Determine the [x, y] coordinate at the center of the cell enclosing the given text.  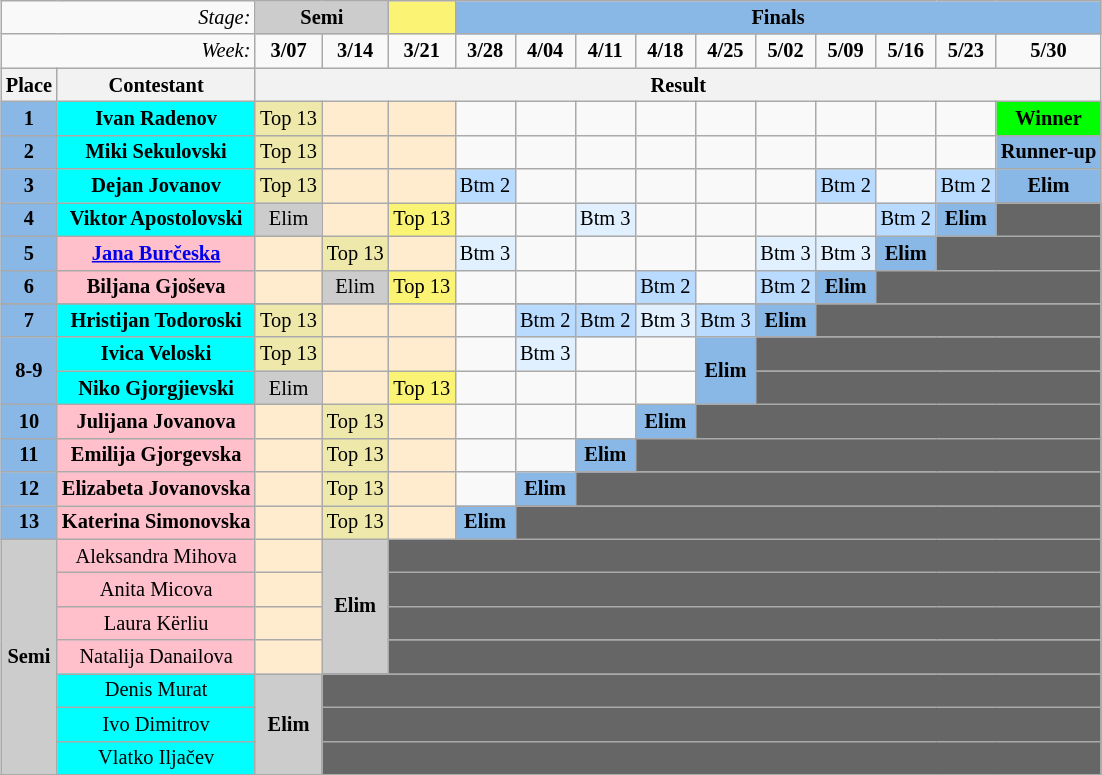
Week: [128, 51]
8-9 [29, 370]
Dejan Jovanov [156, 186]
7 [29, 320]
Jana Burčeska [156, 253]
13 [29, 522]
Result [678, 85]
12 [29, 489]
1 [29, 118]
Natalija Danailova [156, 657]
5/23 [966, 51]
5/30 [1048, 51]
10 [29, 421]
Aleksandra Mihova [156, 556]
5/09 [846, 51]
4/18 [665, 51]
Emilija Gjorgevska [156, 455]
4/04 [545, 51]
2 [29, 152]
3/07 [288, 51]
Ivan Radenov [156, 118]
Katerina Simonovska [156, 522]
Niko Gjorgjievski [156, 388]
Winner [1048, 118]
Anita Micova [156, 589]
5 [29, 253]
Viktor Apostolovski [156, 219]
Julijana Jovanova [156, 421]
Miki Sekulovski [156, 152]
Stage: [128, 17]
Elizabeta Jovanovska [156, 489]
Vlatko Iljačev [156, 758]
3/28 [485, 51]
Ivica Veloski [156, 354]
Runner-up [1048, 152]
5/16 [906, 51]
Biljana Gjoševa [156, 287]
Denis Murat [156, 690]
Laura Kërliu [156, 623]
Contestant [156, 85]
Finals [778, 17]
4/11 [605, 51]
Place [29, 85]
3/14 [356, 51]
4 [29, 219]
5/02 [785, 51]
3 [29, 186]
11 [29, 455]
Ivo Dimitrov [156, 724]
4/25 [725, 51]
6 [29, 287]
3/21 [422, 51]
Hristijan Todoroski [156, 320]
